Search for the cell housing the specified text and yield its (X, Y) center coordinate. 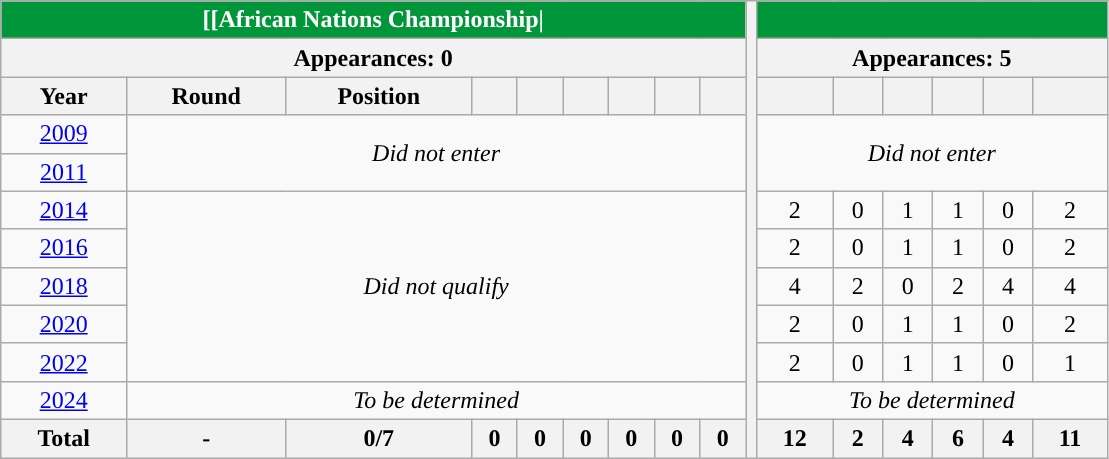
2022 (64, 362)
Position (379, 96)
[[African Nations Championship| (374, 20)
2024 (64, 400)
Year (64, 96)
11 (1070, 438)
2009 (64, 134)
- (206, 438)
6 (958, 438)
2020 (64, 324)
2011 (64, 172)
Round (206, 96)
Appearances: 0 (374, 58)
12 (795, 438)
Did not qualify (436, 286)
0/7 (379, 438)
Total (64, 438)
2016 (64, 248)
2014 (64, 210)
Appearances: 5 (932, 58)
2018 (64, 286)
